Capture the cell that displays the provided text and extract its [x, y] central coordinate. 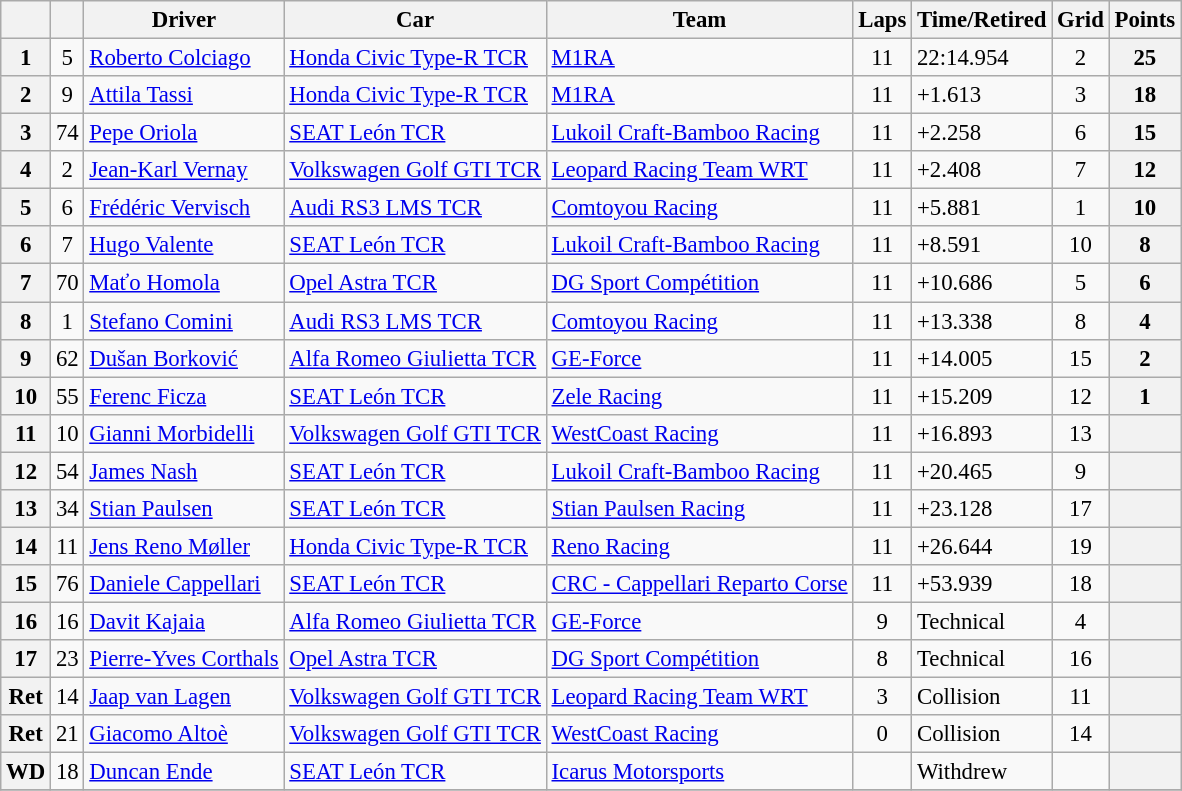
+1.613 [982, 95]
+2.258 [982, 133]
Pepe Oriola [184, 133]
+16.893 [982, 433]
Ferenc Ficza [184, 396]
21 [68, 734]
Jens Reno Møller [184, 546]
Hugo Valente [184, 245]
22:14.954 [982, 58]
25 [1144, 58]
Zele Racing [700, 396]
Grid [1080, 20]
Reno Racing [700, 546]
Pierre-Yves Corthals [184, 659]
74 [68, 133]
+53.939 [982, 584]
+26.644 [982, 546]
Icarus Motorsports [700, 772]
Attila Tassi [184, 95]
James Nash [184, 471]
+23.128 [982, 509]
Stian Paulsen Racing [700, 509]
+8.591 [982, 245]
Stefano Comini [184, 321]
62 [68, 358]
CRC - Cappellari Reparto Corse [700, 584]
Withdrew [982, 772]
+10.686 [982, 283]
54 [68, 471]
+20.465 [982, 471]
Dušan Borković [184, 358]
Laps [882, 20]
Davit Kajaia [184, 621]
Gianni Morbidelli [184, 433]
76 [68, 584]
+14.005 [982, 358]
Giacomo Altoè [184, 734]
70 [68, 283]
Maťo Homola [184, 283]
+2.408 [982, 170]
0 [882, 734]
34 [68, 509]
55 [68, 396]
Frédéric Vervisch [184, 208]
19 [1080, 546]
+15.209 [982, 396]
Driver [184, 20]
Jean-Karl Vernay [184, 170]
+13.338 [982, 321]
Car [415, 20]
Roberto Colciago [184, 58]
23 [68, 659]
+5.881 [982, 208]
Time/Retired [982, 20]
Points [1144, 20]
Daniele Cappellari [184, 584]
Team [700, 20]
Jaap van Lagen [184, 697]
Duncan Ende [184, 772]
WD [26, 772]
Stian Paulsen [184, 509]
